Find where the given text appears and provide that cell's center as (X, Y) coordinate. 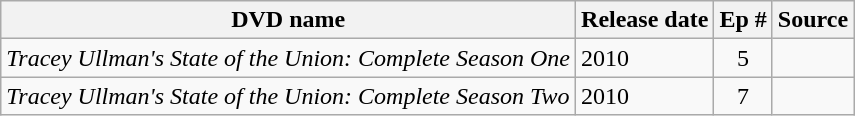
Ep # (743, 20)
5 (743, 58)
Source (812, 20)
Release date (645, 20)
Tracey Ullman's State of the Union: Complete Season Two (288, 96)
DVD name (288, 20)
Tracey Ullman's State of the Union: Complete Season One (288, 58)
7 (743, 96)
